Return the (X, Y) coordinate for the center point of the cell that contains the specified text.  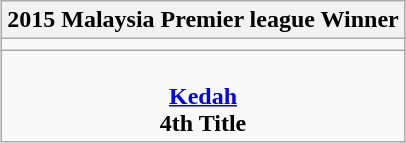
2015 Malaysia Premier league Winner (204, 20)
Kedah 4th Title (204, 96)
